For the text-containing cell, return its midpoint in (x, y) coordinate format. 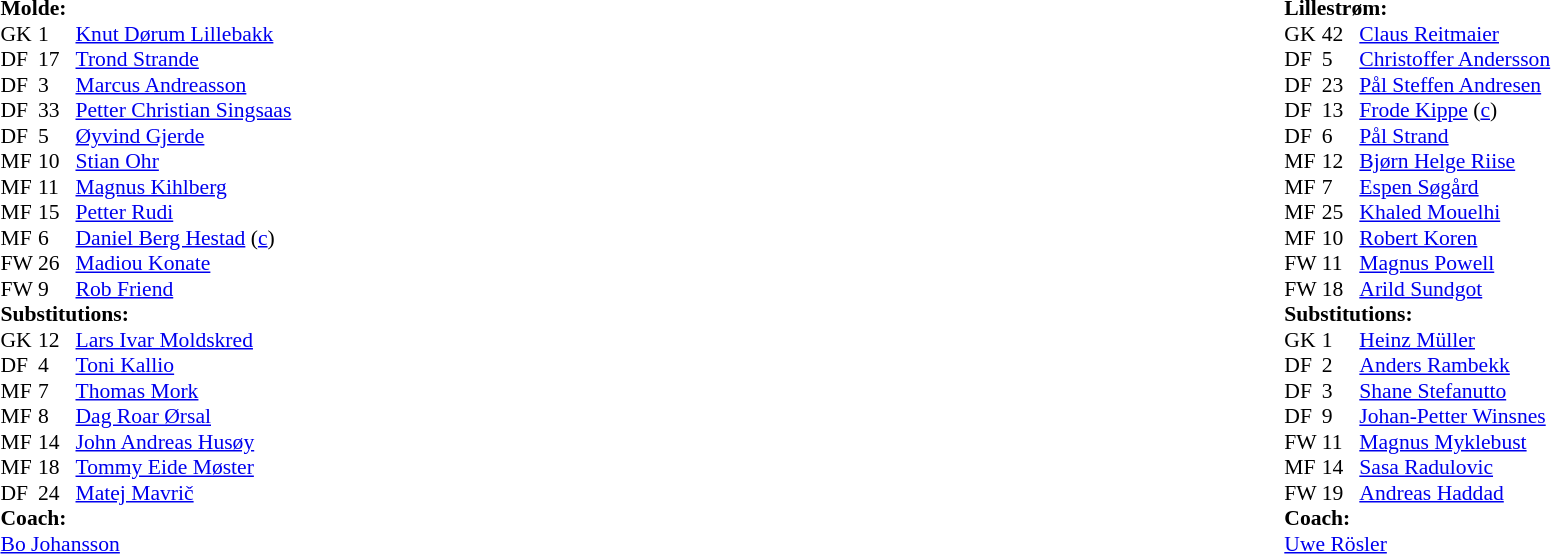
8 (57, 417)
Robert Koren (1454, 238)
24 (57, 493)
Frode Kippe (c) (1454, 111)
Petter Rudi (184, 213)
Pål Steffen Andresen (1454, 85)
42 (1341, 34)
Stian Ohr (184, 161)
Johan-Petter Winsnes (1454, 417)
Trond Strande (184, 59)
Toni Kallio (184, 365)
Knut Dørum Lillebakk (184, 34)
15 (57, 213)
Rob Friend (184, 289)
Khaled Mouelhi (1454, 213)
2 (1341, 365)
Marcus Andreasson (184, 85)
Arild Sundgot (1454, 289)
Andreas Haddad (1454, 493)
Lars Ivar Moldskred (184, 340)
Tommy Eide Møster (184, 467)
23 (1341, 85)
17 (57, 59)
25 (1341, 213)
Thomas Mork (184, 391)
Espen Søgård (1454, 187)
Petter Christian Singsaas (184, 111)
Bjørn Helge Riise (1454, 161)
John Andreas Husøy (184, 442)
Heinz Müller (1454, 340)
19 (1341, 493)
Magnus Kihlberg (184, 187)
Daniel Berg Hestad (c) (184, 238)
Magnus Myklebust (1454, 442)
Sasa Radulovic (1454, 467)
Madiou Konate (184, 263)
Matej Mavrič (184, 493)
Øyvind Gjerde (184, 136)
26 (57, 263)
Anders Rambekk (1454, 365)
Pål Strand (1454, 136)
4 (57, 365)
Magnus Powell (1454, 263)
33 (57, 111)
13 (1341, 111)
Christoffer Andersson (1454, 59)
Shane Stefanutto (1454, 391)
Claus Reitmaier (1454, 34)
Dag Roar Ørsal (184, 417)
